Return the [X, Y] coordinate for the center point of the cell that contains the specified text.  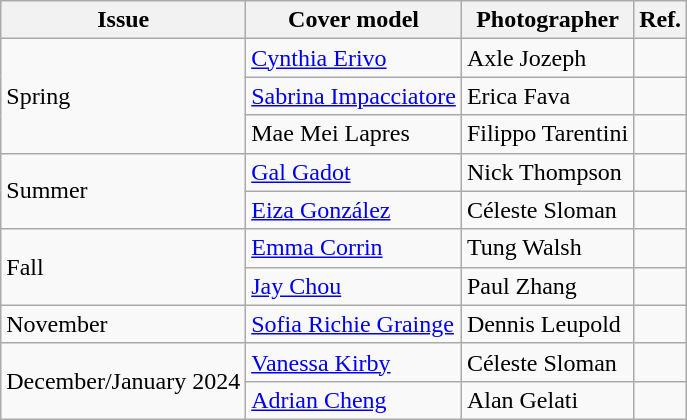
December/January 2024 [124, 381]
Issue [124, 20]
Summer [124, 191]
Emma Corrin [354, 248]
Gal Gadot [354, 172]
Fall [124, 267]
Adrian Cheng [354, 400]
Sabrina Impacciatore [354, 96]
Dennis Leupold [547, 324]
November [124, 324]
Ref. [660, 20]
Filippo Tarentini [547, 134]
Alan Gelati [547, 400]
Nick Thompson [547, 172]
Cynthia Erivo [354, 58]
Paul Zhang [547, 286]
Cover model [354, 20]
Spring [124, 96]
Axle Jozeph [547, 58]
Sofia Richie Grainge [354, 324]
Tung Walsh [547, 248]
Jay Chou [354, 286]
Vanessa Kirby [354, 362]
Photographer [547, 20]
Erica Fava [547, 96]
Eiza González [354, 210]
Mae Mei Lapres [354, 134]
